Detect which cell encompasses the target text, then output its (X, Y) center coordinate. 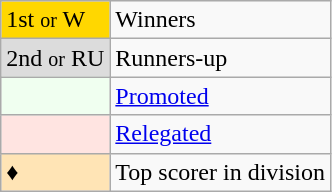
Relegated (220, 134)
Runners-up (220, 58)
Top scorer in division (220, 172)
Winners (220, 20)
1st or W (56, 20)
♦ (56, 172)
Promoted (220, 96)
2nd or RU (56, 58)
